Extract the (X, Y) coordinate from the center of the cell holding the provided text.  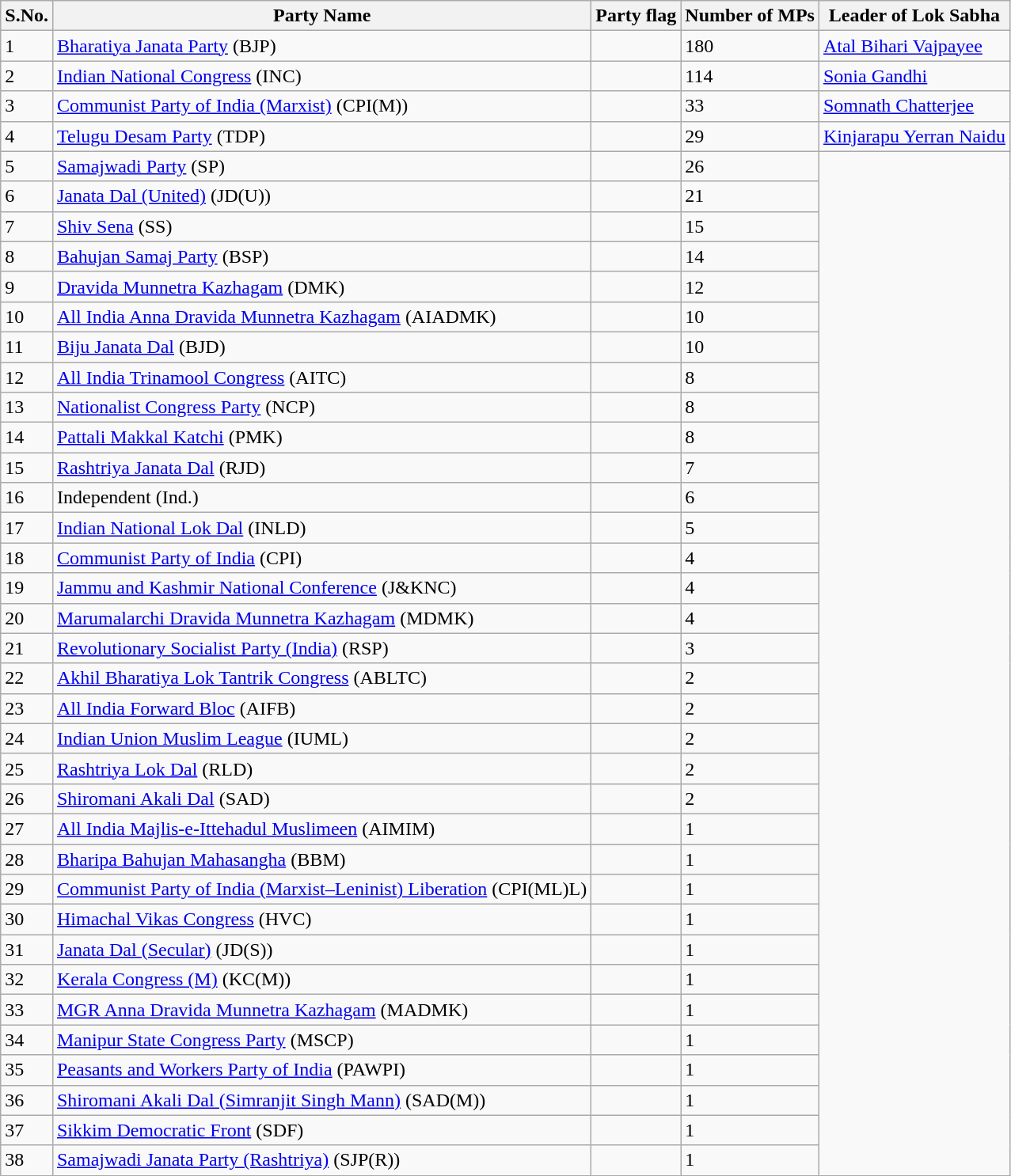
Peasants and Workers Party of India (PAWPI) (321, 1070)
27 (27, 829)
Manipur State Congress Party (MSCP) (321, 1040)
Communist Party of India (Marxist) (CPI(M)) (321, 106)
Biju Janata Dal (BJD) (321, 347)
9 (27, 286)
22 (27, 678)
Himachal Vikas Congress (HVC) (321, 920)
Janata Dal (United) (JD(U)) (321, 196)
Indian National Congress (INC) (321, 76)
S.No. (27, 16)
Atal Bihari Vajpayee (914, 46)
24 (27, 738)
Shiromani Akali Dal (Simranjit Singh Mann) (SAD(M)) (321, 1100)
Rashtriya Lok Dal (RLD) (321, 768)
37 (27, 1130)
Communist Party of India (CPI) (321, 558)
Sikkim Democratic Front (SDF) (321, 1130)
All India Anna Dravida Munnetra Kazhagam (AIADMK) (321, 317)
Bahujan Samaj Party (BSP) (321, 256)
180 (751, 46)
MGR Anna Dravida Munnetra Kazhagam (MADMK) (321, 1010)
Kinjarapu Yerran Naidu (914, 136)
31 (27, 950)
Number of MPs (751, 16)
Rashtriya Janata Dal (RJD) (321, 468)
19 (27, 588)
23 (27, 708)
Jammu and Kashmir National Conference (J&KNC) (321, 588)
Telugu Desam Party (TDP) (321, 136)
Indian Union Muslim League (IUML) (321, 738)
30 (27, 920)
Indian National Lok Dal (INLD) (321, 528)
Marumalarchi Dravida Munnetra Kazhagam (MDMK) (321, 618)
Leader of Lok Sabha (914, 16)
Party flag (637, 16)
Somnath Chatterjee (914, 106)
Dravida Munnetra Kazhagam (DMK) (321, 286)
Akhil Bharatiya Lok Tantrik Congress (ABLTC) (321, 678)
16 (27, 498)
34 (27, 1040)
Party Name (321, 16)
35 (27, 1070)
20 (27, 618)
Bharatiya Janata Party (BJP) (321, 46)
36 (27, 1100)
Communist Party of India (Marxist–Leninist) Liberation (CPI(ML)L) (321, 890)
11 (27, 347)
All India Majlis-e-Ittehadul Muslimeen (AIMIM) (321, 829)
38 (27, 1160)
17 (27, 528)
25 (27, 768)
13 (27, 408)
Shiv Sena (SS) (321, 226)
All India Forward Bloc (AIFB) (321, 708)
32 (27, 980)
114 (751, 76)
Shiromani Akali Dal (SAD) (321, 799)
Independent (Ind.) (321, 498)
Samajwadi Janata Party (Rashtriya) (SJP(R)) (321, 1160)
Samajwadi Party (SP) (321, 166)
Kerala Congress (M) (KC(M)) (321, 980)
Bharipa Bahujan Mahasangha (BBM) (321, 859)
28 (27, 859)
Sonia Gandhi (914, 76)
Janata Dal (Secular) (JD(S)) (321, 950)
Pattali Makkal Katchi (PMK) (321, 438)
Nationalist Congress Party (NCP) (321, 408)
18 (27, 558)
Revolutionary Socialist Party (India) (RSP) (321, 648)
All India Trinamool Congress (AITC) (321, 377)
